Locate the cell with the specified text and output its [X, Y] center coordinate. 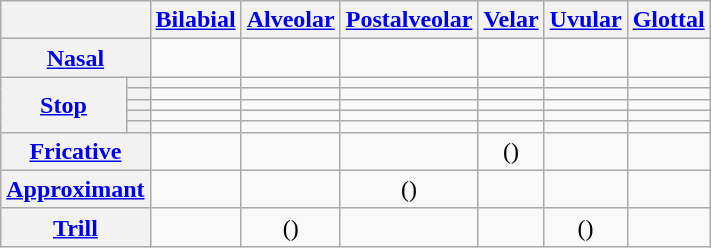
Nasal [76, 58]
Trill [76, 227]
Stop [64, 104]
Alveolar [290, 20]
Postalveolar [409, 20]
Glottal [668, 20]
Bilabial [196, 20]
Fricative [76, 151]
Uvular [586, 20]
Approximant [76, 189]
Velar [511, 20]
